Provide the [X, Y] coordinate of the cell's center where the given text is located.  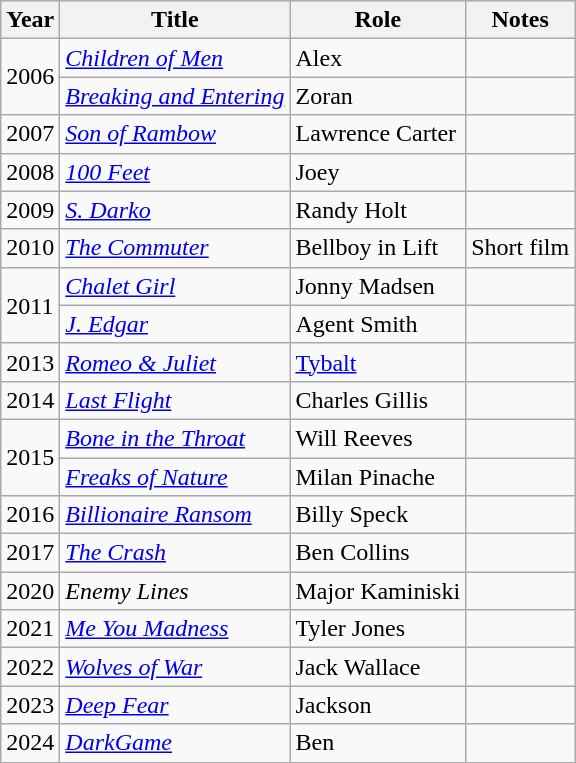
Tybalt [378, 362]
Bellboy in Lift [378, 248]
Ben Collins [378, 553]
Son of Rambow [175, 134]
Bone in the Throat [175, 438]
S. Darko [175, 210]
2016 [30, 515]
Billionaire Ransom [175, 515]
2007 [30, 134]
Milan Pinache [378, 477]
Breaking and Entering [175, 96]
The Crash [175, 553]
2024 [30, 743]
Agent Smith [378, 324]
2022 [30, 667]
2015 [30, 457]
Wolves of War [175, 667]
Alex [378, 58]
DarkGame [175, 743]
Children of Men [175, 58]
Jonny Madsen [378, 286]
Randy Holt [378, 210]
2021 [30, 629]
Billy Speck [378, 515]
Romeo & Juliet [175, 362]
Role [378, 20]
Notes [520, 20]
The Commuter [175, 248]
Will Reeves [378, 438]
Charles Gillis [378, 400]
Year [30, 20]
2009 [30, 210]
2013 [30, 362]
Me You Madness [175, 629]
2020 [30, 591]
Jack Wallace [378, 667]
2011 [30, 305]
Joey [378, 172]
Title [175, 20]
Chalet Girl [175, 286]
J. Edgar [175, 324]
Enemy Lines [175, 591]
Zoran [378, 96]
Lawrence Carter [378, 134]
2014 [30, 400]
2023 [30, 705]
Major Kaminiski [378, 591]
Short film [520, 248]
Tyler Jones [378, 629]
Jackson [378, 705]
Last Flight [175, 400]
2006 [30, 77]
100 Feet [175, 172]
2010 [30, 248]
Freaks of Nature [175, 477]
2008 [30, 172]
Ben [378, 743]
2017 [30, 553]
Deep Fear [175, 705]
